Determine the (X, Y) coordinate at the center of the cell enclosing the given text.  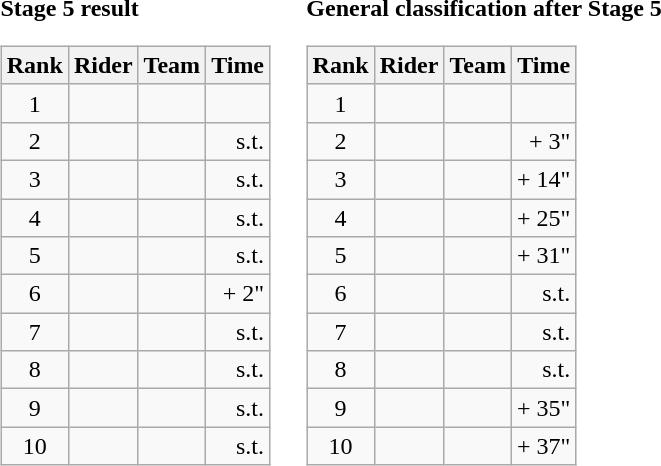
+ 3" (543, 141)
+ 25" (543, 217)
+ 2" (238, 294)
+ 35" (543, 408)
+ 14" (543, 179)
+ 31" (543, 256)
+ 37" (543, 446)
